Search for the cell housing the specified text and yield its (x, y) center coordinate. 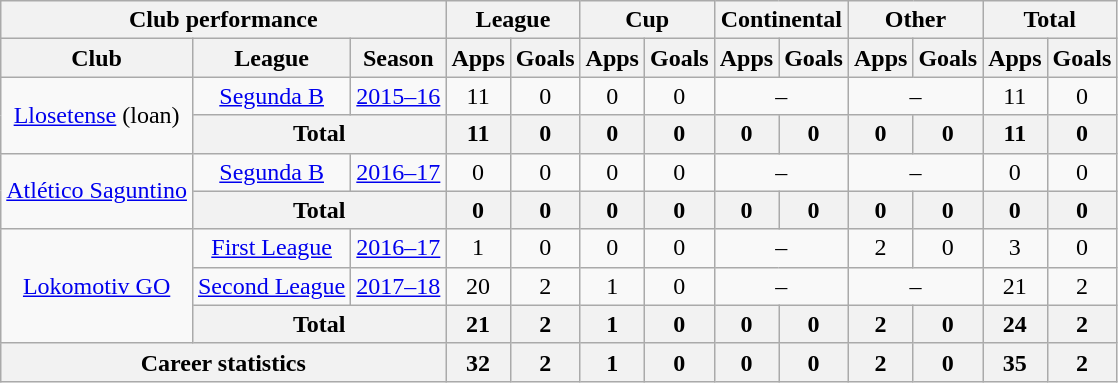
35 (1015, 362)
Season (398, 58)
Cup (647, 20)
Atlético Saguntino (97, 191)
Career statistics (224, 362)
First League (271, 248)
32 (478, 362)
Club performance (224, 20)
Club (97, 58)
Second League (271, 286)
Other (915, 20)
Llosetense (loan) (97, 115)
20 (478, 286)
2015–16 (398, 96)
3 (1015, 248)
Continental (781, 20)
24 (1015, 324)
2017–18 (398, 286)
Lokomotiv GO (97, 286)
